Return the [x, y] coordinate for the center point of the cell that contains the specified text.  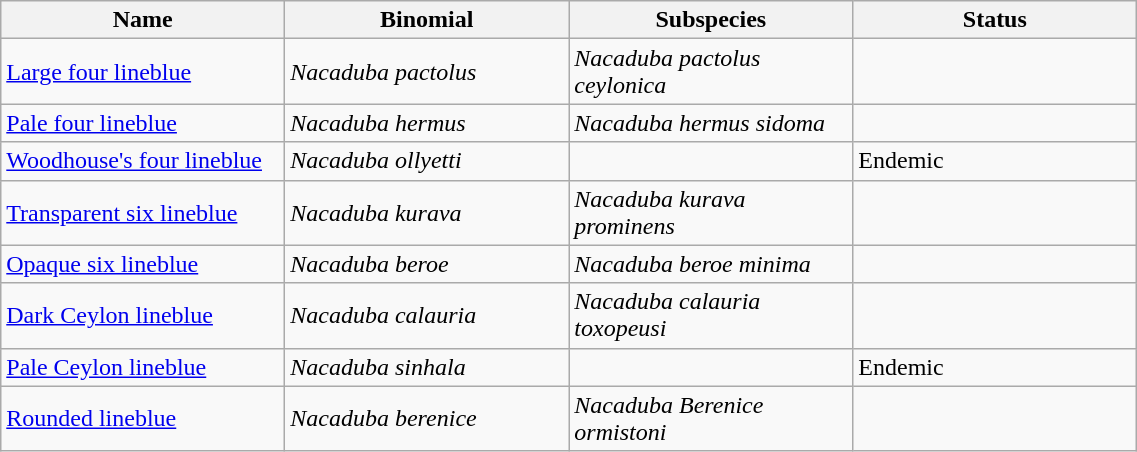
Nacaduba pactolus [427, 72]
Nacaduba kurava [427, 212]
Nacaduba pactolus ceylonica [711, 72]
Nacaduba calauria toxopeusi [711, 316]
Nacaduba beroe [427, 264]
Nacaduba hermus [427, 123]
Nacaduba kurava prominens [711, 212]
Dark Ceylon lineblue [143, 316]
Nacaduba sinhala [427, 367]
Rounded lineblue [143, 418]
Nacaduba berenice [427, 418]
Nacaduba Berenice ormistoni [711, 418]
Nacaduba hermus sidoma [711, 123]
Binomial [427, 20]
Large four lineblue [143, 72]
Name [143, 20]
Nacaduba calauria [427, 316]
Nacaduba beroe minima [711, 264]
Opaque six lineblue [143, 264]
Transparent six lineblue [143, 212]
Pale Ceylon lineblue [143, 367]
Woodhouse's four lineblue [143, 161]
Subspecies [711, 20]
Pale four lineblue [143, 123]
Status [995, 20]
Nacaduba ollyetti [427, 161]
